Determine the [X, Y] coordinate at the center of the cell enclosing the given text.  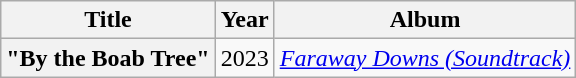
2023 [244, 58]
Faraway Downs (Soundtrack) [425, 58]
Title [108, 20]
Year [244, 20]
"By the Boab Tree" [108, 58]
Album [425, 20]
